From the cell containing the given text, extract its center point as (x, y) coordinate. 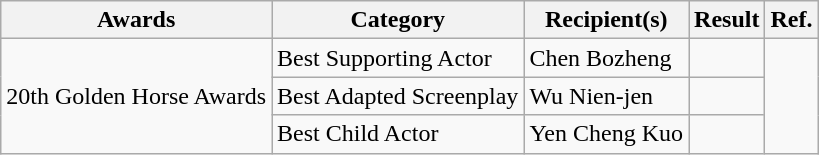
Category (398, 20)
Best Supporting Actor (398, 58)
Best Adapted Screenplay (398, 96)
Chen Bozheng (606, 58)
Yen Cheng Kuo (606, 134)
Result (727, 20)
Awards (136, 20)
Wu Nien-jen (606, 96)
Best Child Actor (398, 134)
Ref. (792, 20)
Recipient(s) (606, 20)
20th Golden Horse Awards (136, 96)
